Extract the [x, y] coordinate from the center of the cell holding the provided text.  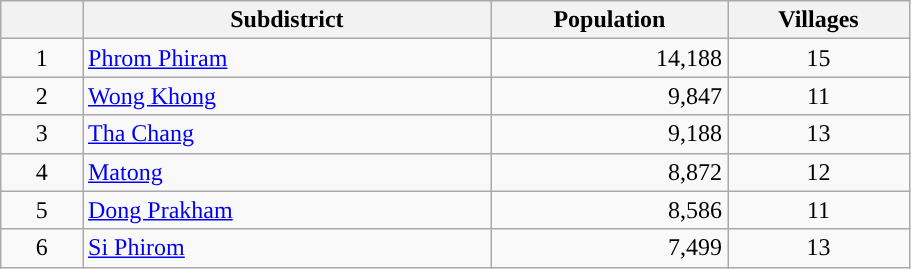
Matong [286, 172]
1 [42, 58]
5 [42, 210]
9,847 [609, 96]
8,872 [609, 172]
14,188 [609, 58]
Subdistrict [286, 20]
Population [609, 20]
Wong Khong [286, 96]
Si Phirom [286, 248]
15 [819, 58]
6 [42, 248]
7,499 [609, 248]
Villages [819, 20]
Phrom Phiram [286, 58]
4 [42, 172]
8,586 [609, 210]
12 [819, 172]
Dong Prakham [286, 210]
3 [42, 134]
Tha Chang [286, 134]
9,188 [609, 134]
2 [42, 96]
